For the text-containing cell, return its midpoint in [X, Y] coordinate format. 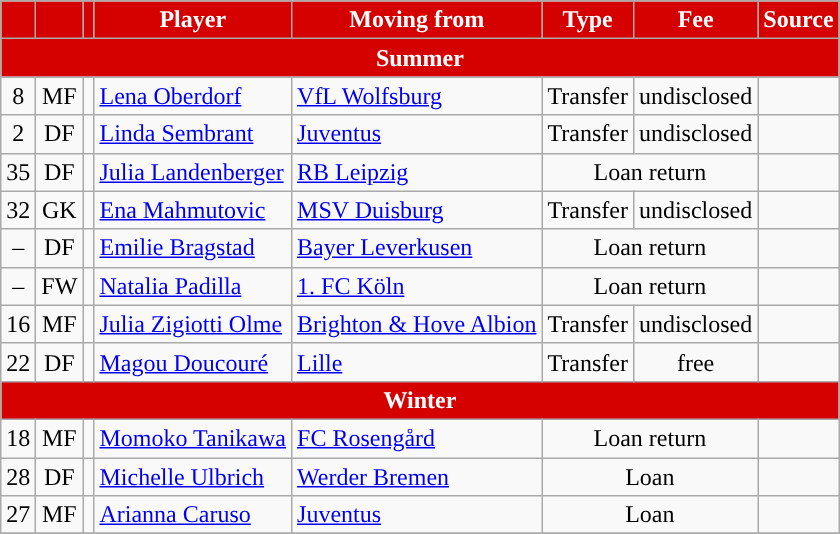
18 [18, 438]
Ena Mahmutovic [193, 210]
free [695, 362]
Summer [420, 58]
Moving from [417, 20]
28 [18, 477]
1. FC Köln [417, 286]
Julia Landenberger [193, 172]
VfL Wolfsburg [417, 96]
Player [193, 20]
Type [588, 20]
32 [18, 210]
Linda Sembrant [193, 134]
27 [18, 515]
16 [18, 324]
Julia Zigiotti Olme [193, 324]
8 [18, 96]
Arianna Caruso [193, 515]
2 [18, 134]
Winter [420, 400]
Fee [695, 20]
22 [18, 362]
Werder Bremen [417, 477]
RB Leipzig [417, 172]
FW [60, 286]
Emilie Bragstad [193, 248]
Source [798, 20]
Momoko Tanikawa [193, 438]
35 [18, 172]
MSV Duisburg [417, 210]
GK [60, 210]
FC Rosengård [417, 438]
Natalia Padilla [193, 286]
Lille [417, 362]
Bayer Leverkusen [417, 248]
Michelle Ulbrich [193, 477]
Brighton & Hove Albion [417, 324]
Magou Doucouré [193, 362]
Lena Oberdorf [193, 96]
